Locate the cell with the specified text and output its (x, y) center coordinate. 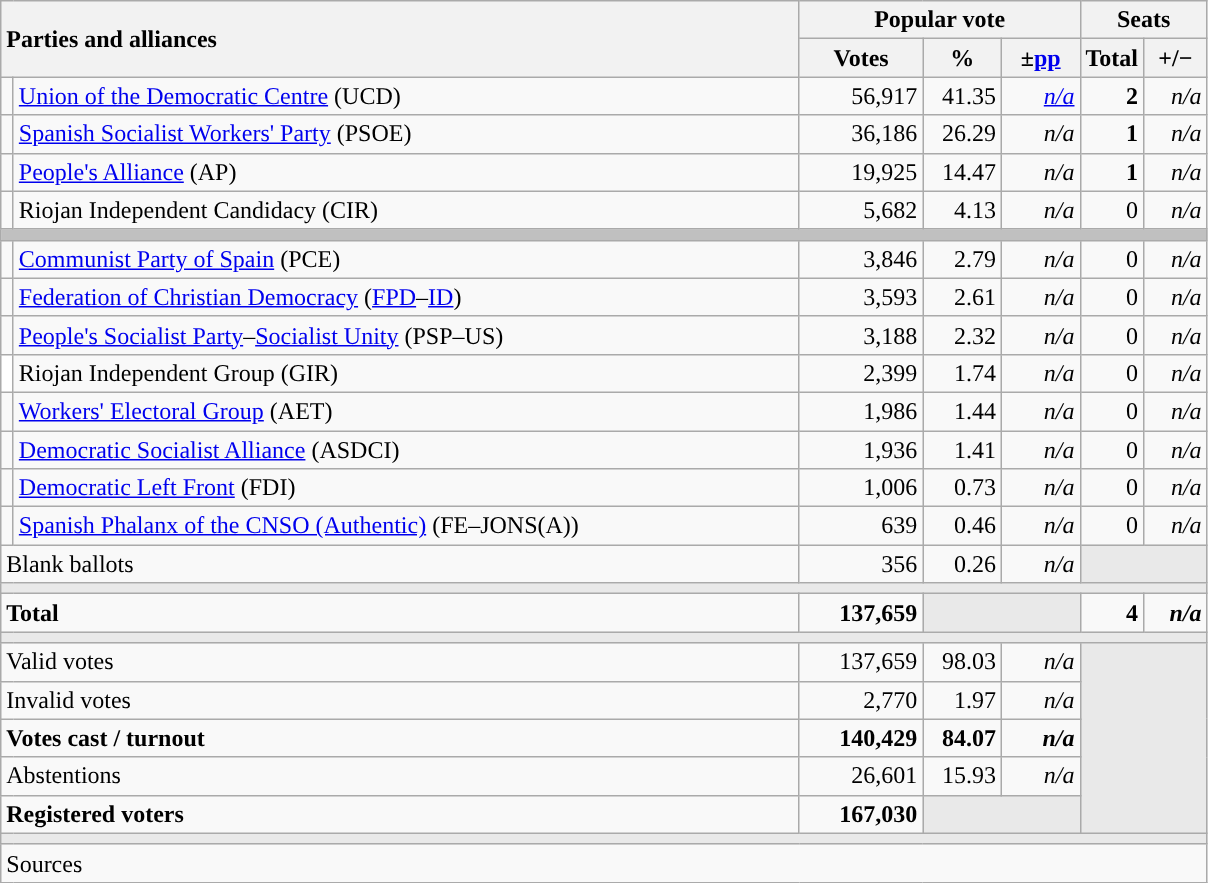
98.03 (962, 662)
167,030 (861, 814)
36,186 (861, 134)
People's Socialist Party–Socialist Unity (PSP–US) (406, 335)
19,925 (861, 172)
Communist Party of Spain (PCE) (406, 259)
Riojan Independent Group (GIR) (406, 373)
Spanish Phalanx of the CNSO (Authentic) (FE–JONS(A)) (406, 526)
3,593 (861, 297)
Parties and alliances (400, 39)
84.07 (962, 738)
5,682 (861, 210)
1.97 (962, 700)
Invalid votes (400, 700)
+/− (1176, 58)
2.32 (962, 335)
Seats (1144, 20)
14.47 (962, 172)
356 (861, 564)
% (962, 58)
Spanish Socialist Workers' Party (PSOE) (406, 134)
0.73 (962, 488)
0.26 (962, 564)
1.44 (962, 411)
3,846 (861, 259)
Workers' Electoral Group (AET) (406, 411)
639 (861, 526)
Riojan Independent Candidacy (CIR) (406, 210)
Blank ballots (400, 564)
Sources (604, 863)
1.74 (962, 373)
26,601 (861, 776)
Federation of Christian Democracy (FPD–ID) (406, 297)
2.79 (962, 259)
1,936 (861, 449)
1,986 (861, 411)
2,770 (861, 700)
Votes cast / turnout (400, 738)
140,429 (861, 738)
0.46 (962, 526)
2.61 (962, 297)
15.93 (962, 776)
Union of the Democratic Centre (UCD) (406, 96)
Votes (861, 58)
Registered voters (400, 814)
26.29 (962, 134)
3,188 (861, 335)
56,917 (861, 96)
Popular vote (940, 20)
2,399 (861, 373)
Abstentions (400, 776)
±pp (1040, 58)
1.41 (962, 449)
2 (1112, 96)
1,006 (861, 488)
4 (1112, 613)
People's Alliance (AP) (406, 172)
Valid votes (400, 662)
Democratic Socialist Alliance (ASDCI) (406, 449)
Democratic Left Front (FDI) (406, 488)
4.13 (962, 210)
41.35 (962, 96)
